Capture the cell that displays the provided text and extract its (X, Y) central coordinate. 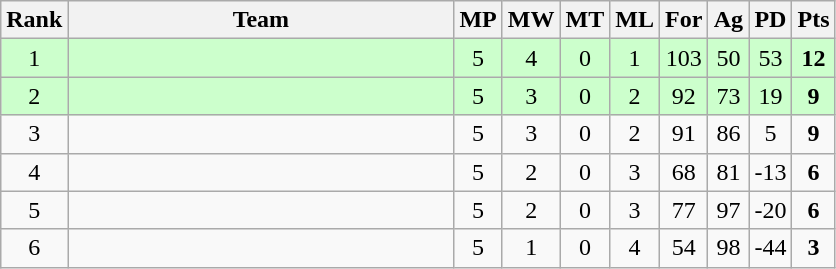
Rank (34, 20)
-13 (770, 172)
97 (728, 210)
For (683, 20)
103 (683, 58)
81 (728, 172)
-44 (770, 248)
68 (683, 172)
Pts (814, 20)
12 (814, 58)
73 (728, 96)
PD (770, 20)
91 (683, 134)
MW (531, 20)
50 (728, 58)
Team (261, 20)
53 (770, 58)
19 (770, 96)
MP (478, 20)
77 (683, 210)
-20 (770, 210)
98 (728, 248)
MT (585, 20)
86 (728, 134)
ML (635, 20)
Ag (728, 20)
92 (683, 96)
54 (683, 248)
